Return [x, y] of the center of cell containing provided text 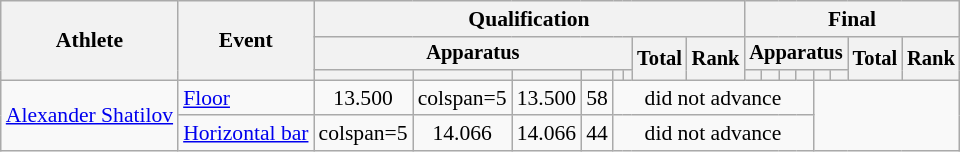
Alexander Shatilov [90, 116]
44 [597, 134]
Event [246, 40]
Floor [246, 98]
Athlete [90, 40]
Qualification [530, 19]
Horizontal bar [246, 134]
Final [852, 19]
58 [597, 98]
